Determine the [X, Y] coordinate at the center of the cell enclosing the given text.  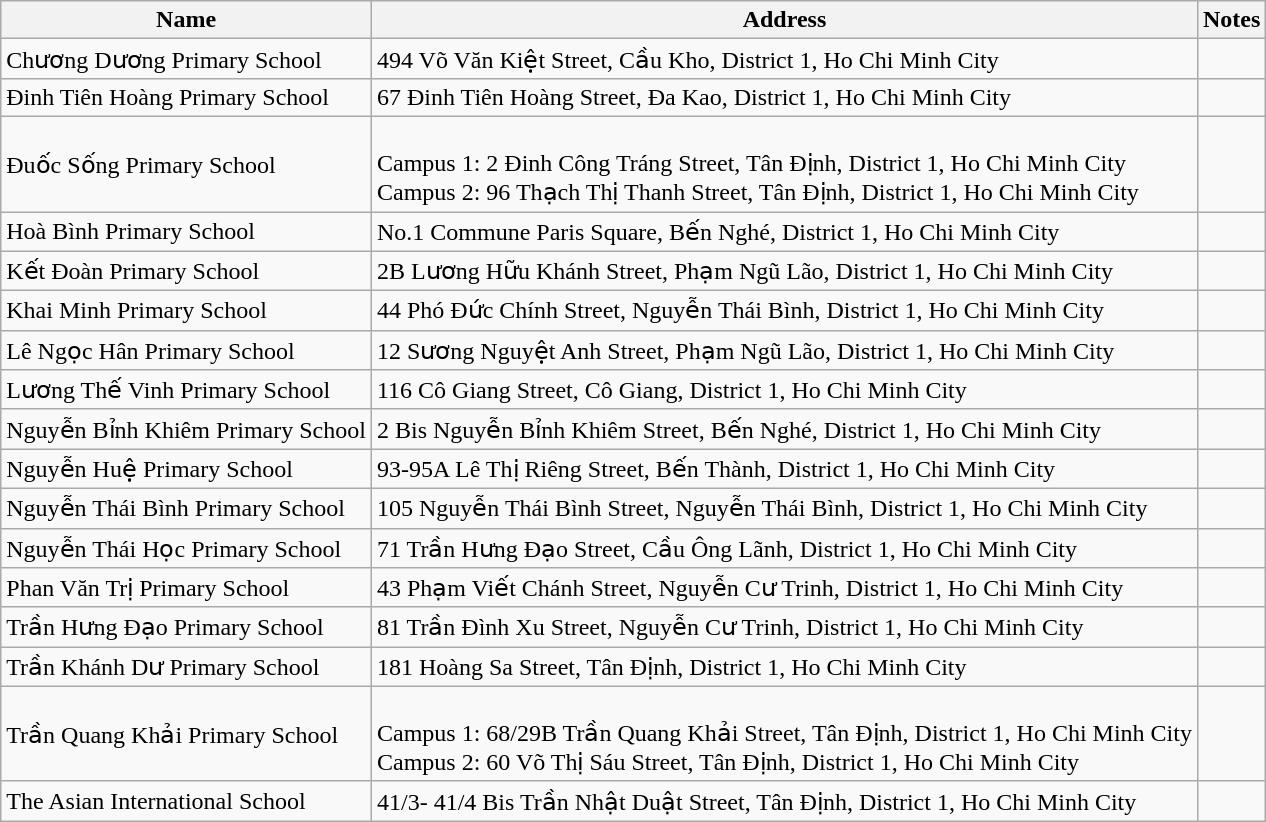
Campus 1: 68/29B Trần Quang Khải Street, Tân Định, District 1, Ho Chi Minh CityCampus 2: 60 Võ Thị Sáu Street, Tân Định, District 1, Ho Chi Minh City [784, 734]
Address [784, 20]
2B Lương Hữu Khánh Street, Phạm Ngũ Lão, District 1, Ho Chi Minh City [784, 271]
No.1 Commune Paris Square, Bến Nghé, District 1, Ho Chi Minh City [784, 232]
Trần Khánh Dư Primary School [186, 667]
43 Phạm Viết Chánh Street, Nguyễn Cư Trinh, District 1, Ho Chi Minh City [784, 588]
Campus 1: 2 Đinh Công Tráng Street, Tân Định, District 1, Ho Chi Minh CityCampus 2: 96 Thạch Thị Thanh Street, Tân Định, District 1, Ho Chi Minh City [784, 164]
2 Bis Nguyễn Bỉnh Khiêm Street, Bến Nghé, District 1, Ho Chi Minh City [784, 429]
12 Sương Nguyệt Anh Street, Phạm Ngũ Lão, District 1, Ho Chi Minh City [784, 350]
Kết Đoàn Primary School [186, 271]
Nguyễn Thái Bình Primary School [186, 508]
67 Đinh Tiên Hoàng Street, Đa Kao, District 1, Ho Chi Minh City [784, 97]
Lê Ngọc Hân Primary School [186, 350]
41/3- 41/4 Bis Trần Nhật Duật Street, Tân Định, District 1, Ho Chi Minh City [784, 801]
Khai Minh Primary School [186, 311]
Trần Hưng Đạo Primary School [186, 627]
494 Võ Văn Kiệt Street, Cầu Kho, District 1, Ho Chi Minh City [784, 59]
Phan Văn Trị Primary School [186, 588]
Notes [1231, 20]
Chương Dương Primary School [186, 59]
44 Phó Đức Chính Street, Nguyễn Thái Bình, District 1, Ho Chi Minh City [784, 311]
116 Cô Giang Street, Cô Giang, District 1, Ho Chi Minh City [784, 390]
181 Hoàng Sa Street, Tân Định, District 1, Ho Chi Minh City [784, 667]
Lương Thế Vinh Primary School [186, 390]
The Asian International School [186, 801]
Name [186, 20]
Nguyễn Bỉnh Khiêm Primary School [186, 429]
Nguyễn Huệ Primary School [186, 469]
93-95A Lê Thị Riêng Street, Bến Thành, District 1, Ho Chi Minh City [784, 469]
Đuốc Sống Primary School [186, 164]
Nguyễn Thái Học Primary School [186, 548]
71 Trần Hưng Đạo Street, Cầu Ông Lãnh, District 1, Ho Chi Minh City [784, 548]
105 Nguyễn Thái Bình Street, Nguyễn Thái Bình, District 1, Ho Chi Minh City [784, 508]
Đinh Tiên Hoàng Primary School [186, 97]
Trần Quang Khải Primary School [186, 734]
Hoà Bình Primary School [186, 232]
81 Trần Đình Xu Street, Nguyễn Cư Trinh, District 1, Ho Chi Minh City [784, 627]
